Search for the cell housing the specified text and yield its (x, y) center coordinate. 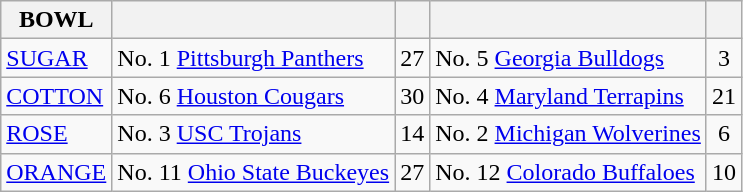
14 (412, 134)
SUGAR (56, 58)
21 (724, 96)
No. 2 Michigan Wolverines (568, 134)
6 (724, 134)
No. 5 Georgia Bulldogs (568, 58)
No. 4 Maryland Terrapins (568, 96)
No. 6 Houston Cougars (254, 96)
30 (412, 96)
No. 3 USC Trojans (254, 134)
10 (724, 172)
No. 11 Ohio State Buckeyes (254, 172)
3 (724, 58)
No. 12 Colorado Buffaloes (568, 172)
ORANGE (56, 172)
ROSE (56, 134)
No. 1 Pittsburgh Panthers (254, 58)
BOWL (56, 20)
COTTON (56, 96)
